Search for the cell housing the specified text and yield its [X, Y] center coordinate. 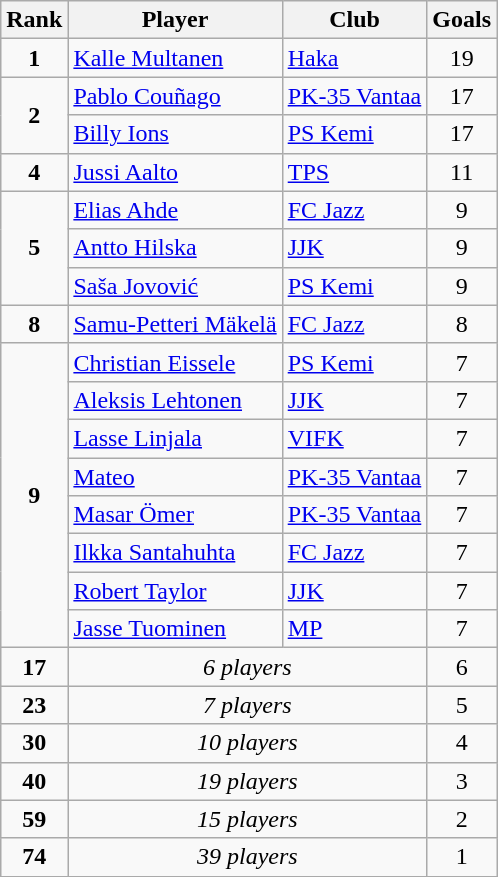
TPS [354, 172]
7 players [248, 705]
Club [354, 20]
19 players [248, 781]
11 [462, 172]
Jussi Aalto [175, 172]
30 [34, 743]
Haka [354, 58]
Rank [34, 20]
15 players [248, 819]
Mateo [175, 477]
Jasse Tuominen [175, 629]
Saša Jovović [175, 286]
Robert Taylor [175, 591]
23 [34, 705]
VIFK [354, 438]
59 [34, 819]
6 [462, 667]
3 [462, 781]
Masar Ömer [175, 515]
Aleksis Lehtonen [175, 400]
Billy Ions [175, 134]
39 players [248, 857]
40 [34, 781]
Player [175, 20]
Elias Ahde [175, 210]
10 players [248, 743]
Pablo Couñago [175, 96]
Antto Hilska [175, 248]
Samu-Petteri Mäkelä [175, 324]
Kalle Multanen [175, 58]
MP [354, 629]
Lasse Linjala [175, 438]
Christian Eissele [175, 362]
Goals [462, 20]
19 [462, 58]
Ilkka Santahuhta [175, 553]
74 [34, 857]
6 players [248, 667]
